Return the [X, Y] coordinate for the center point of the cell that contains the specified text.  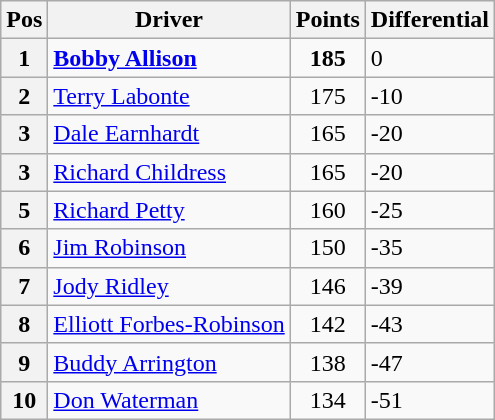
-39 [430, 286]
175 [328, 96]
Differential [430, 20]
Points [328, 20]
Don Waterman [169, 400]
5 [24, 210]
185 [328, 58]
150 [328, 248]
2 [24, 96]
-35 [430, 248]
6 [24, 248]
9 [24, 362]
-10 [430, 96]
10 [24, 400]
146 [328, 286]
Driver [169, 20]
Elliott Forbes-Robinson [169, 324]
-43 [430, 324]
160 [328, 210]
Jim Robinson [169, 248]
-47 [430, 362]
Dale Earnhardt [169, 134]
Buddy Arrington [169, 362]
134 [328, 400]
Pos [24, 20]
Bobby Allison [169, 58]
142 [328, 324]
7 [24, 286]
0 [430, 58]
Terry Labonte [169, 96]
Richard Petty [169, 210]
1 [24, 58]
-25 [430, 210]
8 [24, 324]
Jody Ridley [169, 286]
138 [328, 362]
-51 [430, 400]
Richard Childress [169, 172]
